Capture the cell that displays the provided text and extract its (X, Y) central coordinate. 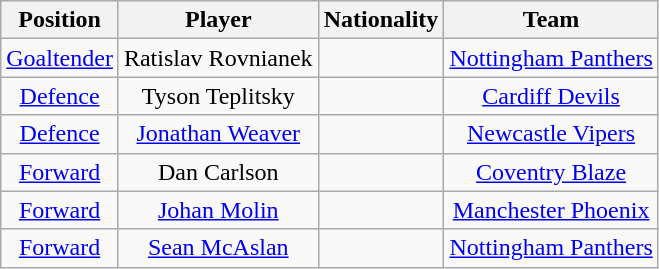
Jonathan Weaver (218, 134)
Johan Molin (218, 210)
Nationality (381, 20)
Newcastle Vipers (551, 134)
Position (60, 20)
Cardiff Devils (551, 96)
Goaltender (60, 58)
Tyson Teplitsky (218, 96)
Coventry Blaze (551, 172)
Team (551, 20)
Player (218, 20)
Manchester Phoenix (551, 210)
Sean McAslan (218, 248)
Dan Carlson (218, 172)
Ratislav Rovnianek (218, 58)
